Detect which cell encompasses the target text, then output its (x, y) center coordinate. 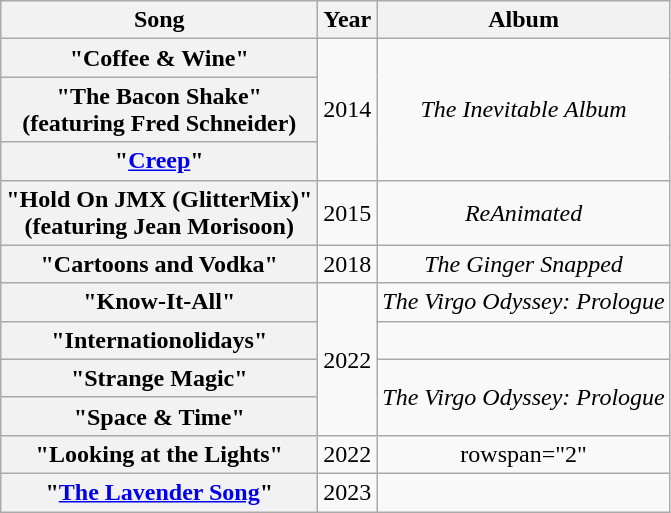
Year (348, 20)
"Looking at the Lights" (160, 454)
ReAnimated (524, 212)
"Creep" (160, 161)
"The Lavender Song" (160, 492)
2014 (348, 110)
"Hold On JMX (GlitterMix)"(featuring Jean Morisoon) (160, 212)
2015 (348, 212)
The Ginger Snapped (524, 264)
"Coffee & Wine" (160, 58)
"Cartoons and Vodka" (160, 264)
2018 (348, 264)
Song (160, 20)
"Space & Time" (160, 416)
"Strange Magic" (160, 378)
The Inevitable Album (524, 110)
"Know-It-All" (160, 302)
2023 (348, 492)
"Internationolidays" (160, 340)
rowspan="2" (524, 454)
Album (524, 20)
"The Bacon Shake"(featuring Fred Schneider) (160, 110)
